Identify which cell holds the provided text, then report its (x, y) central coordinate. 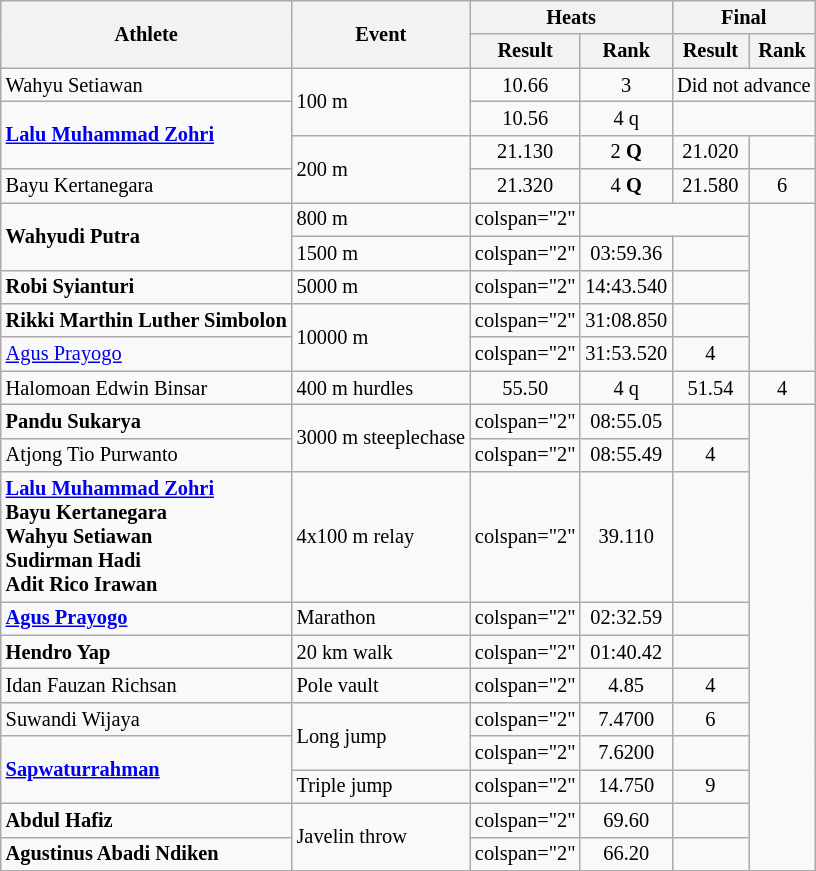
1500 m (381, 253)
21.580 (710, 186)
Hendro Yap (146, 652)
Agustinus Abadi Ndiken (146, 854)
Bayu Kertanegara (146, 186)
400 m hurdles (381, 388)
9 (710, 786)
2 Q (626, 152)
Lalu Muhammad Zohri (146, 134)
Abdul Hafiz (146, 820)
39.110 (626, 537)
200 m (381, 168)
Triple jump (381, 786)
Event (381, 34)
20 km walk (381, 652)
03:59.36 (626, 253)
Long jump (381, 736)
3 (626, 85)
4.85 (626, 685)
01:40.42 (626, 652)
10.56 (525, 118)
08:55.49 (626, 455)
21.320 (525, 186)
Sapwaturrahman (146, 770)
4x100 m relay (381, 537)
Pandu Sukarya (146, 421)
100 m (381, 102)
Final (744, 17)
21.130 (525, 152)
Suwandi Wijaya (146, 719)
800 m (381, 219)
14.750 (626, 786)
Marathon (381, 618)
7.4700 (626, 719)
Rikki Marthin Luther Simbolon (146, 320)
Wahyu Setiawan (146, 85)
08:55.05 (626, 421)
Javelin throw (381, 836)
5000 m (381, 287)
7.6200 (626, 753)
Robi Syianturi (146, 287)
Pole vault (381, 685)
51.54 (710, 388)
3000 m steeplechase (381, 438)
Did not advance (744, 85)
31:08.850 (626, 320)
Lalu Muhammad Zohri Bayu KertanegaraWahyu Setiawan Sudirman Hadi Adit Rico Irawan (146, 537)
10.66 (525, 85)
Heats (571, 17)
10000 m (381, 336)
Idan Fauzan Richsan (146, 685)
69.60 (626, 820)
4 Q (626, 186)
Wahyudi Putra (146, 236)
55.50 (525, 388)
66.20 (626, 854)
Atjong Tio Purwanto (146, 455)
Halomoan Edwin Binsar (146, 388)
02:32.59 (626, 618)
21.020 (710, 152)
31:53.520 (626, 354)
Athlete (146, 34)
14:43.540 (626, 287)
